Determine the (x, y) coordinate at the center of the cell enclosing the given text.  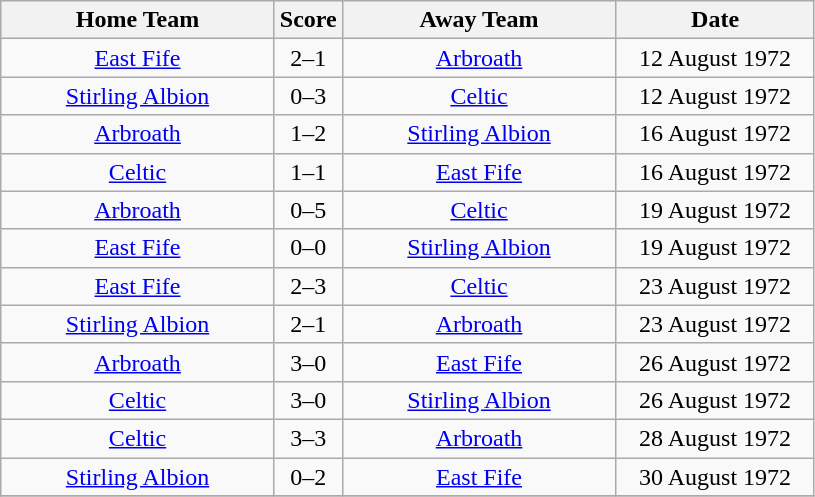
30 August 1972 (716, 477)
Score (308, 20)
Away Team (479, 20)
Date (716, 20)
28 August 1972 (716, 438)
2–3 (308, 286)
3–3 (308, 438)
0–0 (308, 248)
Home Team (138, 20)
0–5 (308, 210)
0–2 (308, 477)
1–1 (308, 172)
0–3 (308, 96)
1–2 (308, 134)
